Return [X, Y] of the center of cell containing provided text 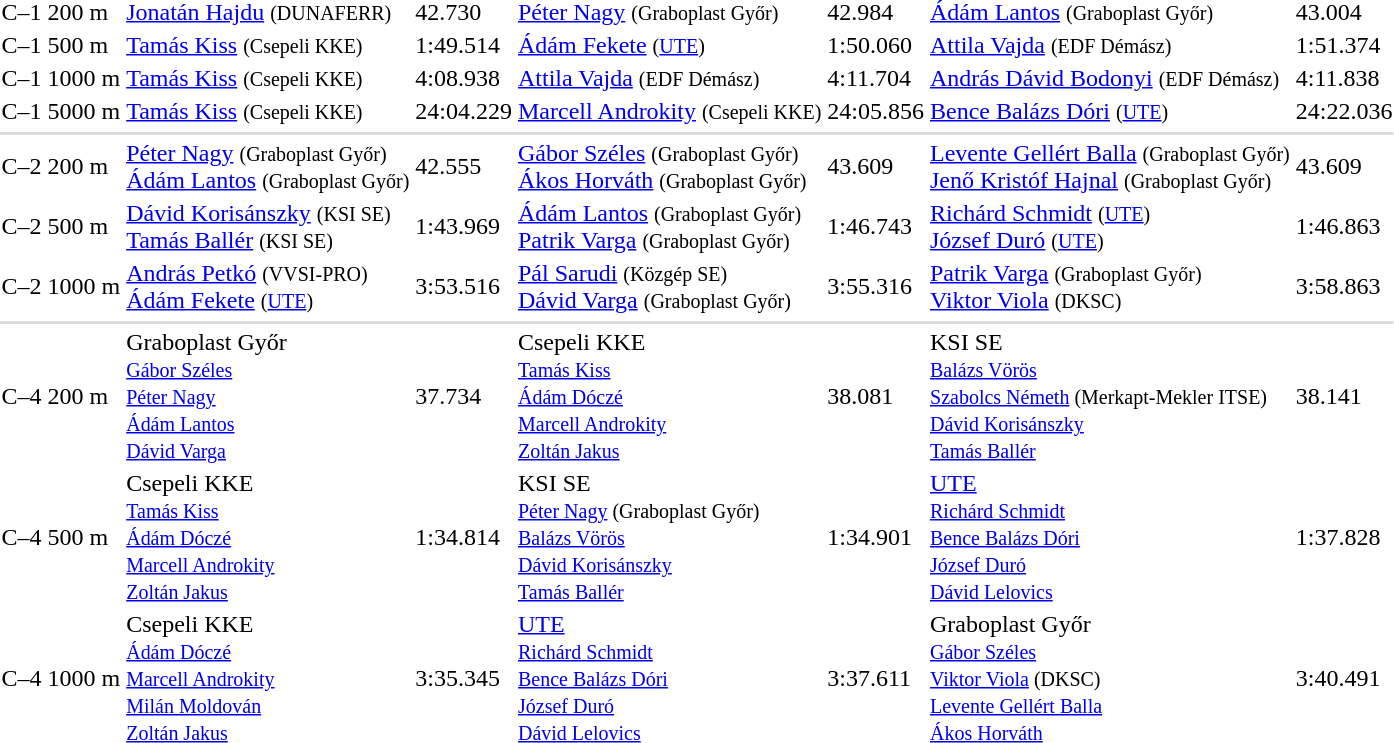
KSI SEBalázs Vörös Szabolcs Németh (Merkapt-Mekler ITSE) Dávid Korisánszky Tamás Ballér [1110, 396]
Ádám Lantos (Graboplast Győr) Patrik Varga (Graboplast Győr) [669, 226]
3:58.863 [1344, 286]
Bence Balázs Dóri (UTE) [1110, 111]
Ádám Fekete (UTE) [669, 45]
1:43.969 [464, 226]
4:11.838 [1344, 78]
Marcell Androkity (Csepeli KKE) [669, 111]
Dávid Korisánszky (KSI SE) Tamás Ballér (KSI SE) [268, 226]
C–2 500 m [61, 226]
37.734 [464, 396]
38.081 [876, 396]
1:46.863 [1344, 226]
Patrik Varga (Graboplast Győr) Viktor Viola (DKSC) [1110, 286]
C–2 200 m [61, 166]
C–2 1000 m [61, 286]
Levente Gellért Balla (Graboplast Győr) Jenő Kristóf Hajnal (Graboplast Győr) [1110, 166]
4:11.704 [876, 78]
C–1 5000 m [61, 111]
C–1 500 m [61, 45]
38.141 [1344, 396]
Pál Sarudi (Közgép SE) Dávid Varga (Graboplast Győr) [669, 286]
3:53.516 [464, 286]
Richárd Schmidt (UTE) József Duró (UTE) [1110, 226]
24:22.036 [1344, 111]
24:04.229 [464, 111]
1:50.060 [876, 45]
C–4 500 m [61, 537]
C–1 1000 m [61, 78]
C–4 200 m [61, 396]
1:34.814 [464, 537]
1:34.901 [876, 537]
András Petkó (VVSI-PRO) Ádám Fekete (UTE) [268, 286]
42.555 [464, 166]
1:51.374 [1344, 45]
1:37.828 [1344, 537]
Péter Nagy (Graboplast Győr) Ádám Lantos (Graboplast Győr) [268, 166]
Gábor Széles (Graboplast Győr) Ákos Horváth (Graboplast Győr) [669, 166]
Graboplast GyőrGábor Széles Péter Nagy Ádám Lantos Dávid Varga [268, 396]
KSI SEPéter Nagy (Graboplast Győr) Balázs Vörös Dávid Korisánszky Tamás Ballér [669, 537]
UTERichárd Schmidt Bence Balázs Dóri József Duró Dávid Lelovics [1110, 537]
1:46.743 [876, 226]
3:55.316 [876, 286]
4:08.938 [464, 78]
1:49.514 [464, 45]
András Dávid Bodonyi (EDF Démász) [1110, 78]
24:05.856 [876, 111]
